Pinpoint the cell where the given text exists, returning its (x, y) midpoint coordinate. 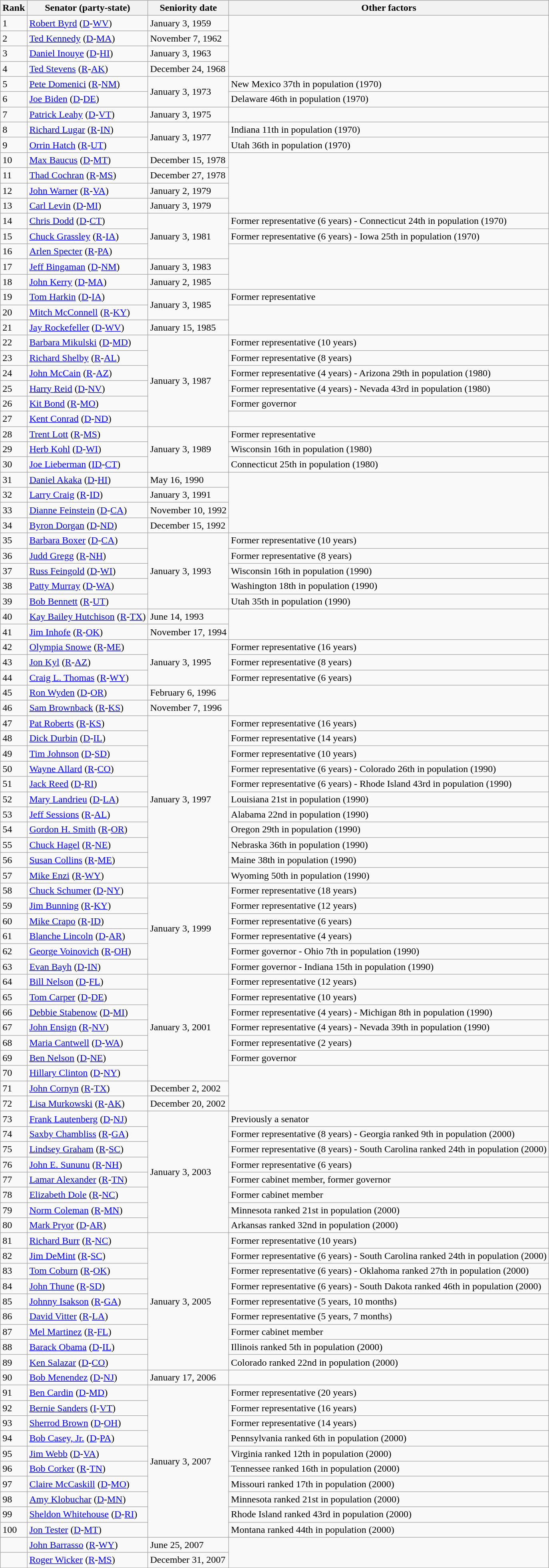
Joe Biden (D-DE) (88, 99)
January 3, 1975 (188, 114)
Former representative (8 years) - South Carolina ranked 24th in population (2000) (389, 1149)
Former governor - Indiana 15th in population (1990) (389, 967)
Max Baucus (D-MT) (88, 160)
Former representative (6 years) - Oklahoma ranked 27th in population (2000) (389, 1271)
78 (14, 1195)
23 (14, 358)
100 (14, 1530)
48 (14, 738)
Craig L. Thomas (R-WY) (88, 678)
Other factors (389, 8)
Daniel Akaka (D-HI) (88, 480)
Kent Conrad (D-ND) (88, 419)
Bill Nelson (D-FL) (88, 982)
Mary Landrieu (D-LA) (88, 799)
Kay Bailey Hutchison (R-TX) (88, 616)
Mike Crapo (R-ID) (88, 921)
Sam Brownback (R-KS) (88, 708)
Ken Salazar (D-CO) (88, 1362)
Pete Domenici (R-NM) (88, 84)
Gordon H. Smith (R-OR) (88, 830)
Barbara Mikulski (D-MD) (88, 343)
87 (14, 1332)
36 (14, 556)
November 17, 1994 (188, 632)
Louisiana 21st in population (1990) (389, 799)
62 (14, 952)
Connecticut 25th in population (1980) (389, 465)
Sheldon Whitehouse (D-RI) (88, 1514)
Utah 35th in population (1990) (389, 601)
25 (14, 388)
Pennsylvania ranked 6th in population (2000) (389, 1438)
92 (14, 1408)
Former representative (6 years) - South Dakota ranked 46th in population (2000) (389, 1286)
Former representative (6 years) - Connecticut 24th in population (1970) (389, 221)
Lindsey Graham (R-SC) (88, 1149)
Jon Kyl (R-AZ) (88, 662)
20 (14, 312)
Former representative (6 years) - Colorado 26th in population (1990) (389, 769)
27 (14, 419)
10 (14, 160)
75 (14, 1149)
Tom Coburn (R-OK) (88, 1271)
Chuck Hagel (R-NE) (88, 845)
61 (14, 936)
Former representative (5 years, 7 months) (389, 1317)
Missouri ranked 17th in population (2000) (389, 1484)
Former representative (4 years) - Nevada 39th in population (1990) (389, 1027)
73 (14, 1119)
26 (14, 403)
54 (14, 830)
Richard Burr (R-NC) (88, 1241)
Richard Shelby (R-AL) (88, 358)
Mel Martinez (R-FL) (88, 1332)
George Voinovich (R-OH) (88, 952)
81 (14, 1241)
50 (14, 769)
January 3, 1985 (188, 305)
Blanche Lincoln (D-AR) (88, 936)
8 (14, 130)
47 (14, 723)
Herb Kohl (D-WI) (88, 449)
82 (14, 1256)
46 (14, 708)
44 (14, 678)
Maria Cantwell (D-WA) (88, 1043)
Nebraska 36th in population (1990) (389, 845)
Rhode Island ranked 43rd in population (2000) (389, 1514)
Former governor - Ohio 7th in population (1990) (389, 952)
93 (14, 1423)
Debbie Stabenow (D-MI) (88, 1012)
33 (14, 510)
Orrin Hatch (R-UT) (88, 145)
January 3, 1979 (188, 206)
88 (14, 1347)
68 (14, 1043)
24 (14, 373)
January 3, 1997 (188, 800)
Washington 18th in population (1990) (389, 586)
Former representative (4 years) (389, 936)
Ben Nelson (D-NE) (88, 1058)
51 (14, 784)
83 (14, 1271)
January 2, 1979 (188, 191)
Oregon 29th in population (1990) (389, 830)
42 (14, 647)
90 (14, 1377)
December 2, 2002 (188, 1088)
85 (14, 1301)
Jack Reed (D-RI) (88, 784)
Richard Lugar (R-IN) (88, 130)
56 (14, 860)
John McCain (R-AZ) (88, 373)
94 (14, 1438)
2 (14, 38)
June 25, 2007 (188, 1545)
Jay Rockefeller (D-WV) (88, 327)
30 (14, 465)
19 (14, 297)
80 (14, 1225)
Rank (14, 8)
January 3, 1991 (188, 495)
Russ Feingold (D-WI) (88, 571)
Colorado ranked 22nd in population (2000) (389, 1362)
John Ensign (R-NV) (88, 1027)
Bob Corker (R-TN) (88, 1469)
57 (14, 875)
January 3, 1973 (188, 92)
Daniel Inouye (D-HI) (88, 54)
Delaware 46th in population (1970) (389, 99)
15 (14, 236)
Bob Casey, Jr. (D-PA) (88, 1438)
November 7, 1996 (188, 708)
86 (14, 1317)
14 (14, 221)
John E. Sununu (R-NH) (88, 1165)
January 3, 1999 (188, 928)
January 15, 1985 (188, 327)
Mark Pryor (D-AR) (88, 1225)
Lamar Alexander (R-TN) (88, 1180)
Former representative (8 years) - Georgia ranked 9th in population (2000) (389, 1134)
Carl Levin (D-MI) (88, 206)
Thad Cochran (R-MS) (88, 175)
Saxby Chambliss (R-GA) (88, 1134)
January 3, 1981 (188, 236)
59 (14, 906)
Byron Dorgan (D-ND) (88, 525)
Former representative (18 years) (389, 890)
Previously a senator (389, 1119)
John Thune (R-SD) (88, 1286)
January 3, 1995 (188, 662)
71 (14, 1088)
January 3, 1977 (188, 137)
40 (14, 616)
Jim Webb (D-VA) (88, 1454)
Ben Cardin (D-MD) (88, 1392)
Lisa Murkowski (R-AK) (88, 1103)
Dick Durbin (D-IL) (88, 738)
Chris Dodd (D-CT) (88, 221)
70 (14, 1073)
Jon Tester (D-MT) (88, 1530)
53 (14, 814)
16 (14, 251)
Former representative (4 years) - Michigan 8th in population (1990) (389, 1012)
December 31, 2007 (188, 1560)
Former representative (6 years) - Rhode Island 43rd in population (1990) (389, 784)
Harry Reid (D-NV) (88, 388)
6 (14, 99)
January 3, 1959 (188, 23)
32 (14, 495)
Mike Enzi (R-WY) (88, 875)
Bob Bennett (R-UT) (88, 601)
Alabama 22nd in population (1990) (389, 814)
Elizabeth Dole (R-NC) (88, 1195)
67 (14, 1027)
Pat Roberts (R-KS) (88, 723)
Jim Bunning (R-KY) (88, 906)
January 3, 2007 (188, 1461)
Utah 36th in population (1970) (389, 145)
76 (14, 1165)
Arlen Specter (R-PA) (88, 251)
Johnny Isakson (R-GA) (88, 1301)
Wyoming 50th in population (1990) (389, 875)
21 (14, 327)
Jim DeMint (R-SC) (88, 1256)
Maine 38th in population (1990) (389, 860)
66 (14, 1012)
97 (14, 1484)
John Warner (R-VA) (88, 191)
3 (14, 54)
91 (14, 1392)
37 (14, 571)
18 (14, 282)
Seniority date (188, 8)
84 (14, 1286)
January 3, 1963 (188, 54)
Judd Gregg (R-NH) (88, 556)
January 3, 1993 (188, 571)
John Cornyn (R-TX) (88, 1088)
Former representative (2 years) (389, 1043)
13 (14, 206)
Ron Wyden (D-OR) (88, 693)
Patrick Leahy (D-VT) (88, 114)
Tim Johnson (D-SD) (88, 754)
Mitch McConnell (R-KY) (88, 312)
99 (14, 1514)
Sherrod Brown (D-OH) (88, 1423)
Susan Collins (R-ME) (88, 860)
June 14, 1993 (188, 616)
May 16, 1990 (188, 480)
Ted Stevens (R-AK) (88, 69)
Former cabinet member, former governor (389, 1180)
Trent Lott (R-MS) (88, 434)
Roger Wicker (R-MS) (88, 1560)
January 3, 1983 (188, 267)
41 (14, 632)
November 10, 1992 (188, 510)
New Mexico 37th in population (1970) (389, 84)
December 24, 1968 (188, 69)
98 (14, 1499)
January 3, 1989 (188, 449)
7 (14, 114)
Kit Bond (R-MO) (88, 403)
79 (14, 1210)
John Kerry (D-MA) (88, 282)
January 17, 2006 (188, 1377)
72 (14, 1103)
Chuck Schumer (D-NY) (88, 890)
Tom Carper (D-DE) (88, 997)
Olympia Snowe (R-ME) (88, 647)
74 (14, 1134)
31 (14, 480)
Former representative (6 years) - South Carolina ranked 24th in population (2000) (389, 1256)
November 7, 1962 (188, 38)
28 (14, 434)
45 (14, 693)
63 (14, 967)
Chuck Grassley (R-IA) (88, 236)
Hillary Clinton (D-NY) (88, 1073)
January 3, 1987 (188, 381)
Patty Murray (D-WA) (88, 586)
January 3, 2003 (188, 1172)
29 (14, 449)
95 (14, 1454)
Former representative (20 years) (389, 1392)
Norm Coleman (R-MN) (88, 1210)
Barbara Boxer (D-CA) (88, 541)
Bernie Sanders (I-VT) (88, 1408)
Jim Inhofe (R-OK) (88, 632)
69 (14, 1058)
Larry Craig (R-ID) (88, 495)
January 2, 1985 (188, 282)
38 (14, 586)
Evan Bayh (D-IN) (88, 967)
December 27, 1978 (188, 175)
5 (14, 84)
Arkansas ranked 32nd in population (2000) (389, 1225)
December 15, 1992 (188, 525)
34 (14, 525)
Montana ranked 44th in population (2000) (389, 1530)
Barack Obama (D-IL) (88, 1347)
Jeff Bingaman (D-NM) (88, 267)
January 3, 2005 (188, 1302)
58 (14, 890)
Frank Lautenberg (D-NJ) (88, 1119)
12 (14, 191)
Wisconsin 16th in population (1990) (389, 571)
Dianne Feinstein (D-CA) (88, 510)
11 (14, 175)
64 (14, 982)
65 (14, 997)
55 (14, 845)
52 (14, 799)
John Barrasso (R-WY) (88, 1545)
David Vitter (R-LA) (88, 1317)
Former representative (4 years) - Nevada 43rd in population (1980) (389, 388)
January 3, 2001 (188, 1027)
Amy Klobuchar (D-MN) (88, 1499)
43 (14, 662)
Claire McCaskill (D-MO) (88, 1484)
Former representative (5 years, 10 months) (389, 1301)
Bob Menendez (D-NJ) (88, 1377)
39 (14, 601)
60 (14, 921)
77 (14, 1180)
35 (14, 541)
9 (14, 145)
Joe Lieberman (ID-CT) (88, 465)
Former representative (6 years) - Iowa 25th in population (1970) (389, 236)
96 (14, 1469)
4 (14, 69)
December 20, 2002 (188, 1103)
December 15, 1978 (188, 160)
Tom Harkin (D-IA) (88, 297)
1 (14, 23)
Tennessee ranked 16th in population (2000) (389, 1469)
89 (14, 1362)
Illinois ranked 5th in population (2000) (389, 1347)
Robert Byrd (D-WV) (88, 23)
17 (14, 267)
Ted Kennedy (D-MA) (88, 38)
Senator (party-state) (88, 8)
Jeff Sessions (R-AL) (88, 814)
22 (14, 343)
Virginia ranked 12th in population (2000) (389, 1454)
Former representative (4 years) - Arizona 29th in population (1980) (389, 373)
February 6, 1996 (188, 693)
Indiana 11th in population (1970) (389, 130)
49 (14, 754)
Wayne Allard (R-CO) (88, 769)
Wisconsin 16th in population (1980) (389, 449)
